Find where the given text appears and provide that cell's center as (X, Y) coordinate. 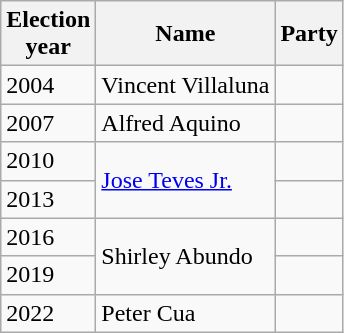
Name (186, 34)
Jose Teves Jr. (186, 180)
Vincent Villaluna (186, 85)
2022 (48, 313)
Electionyear (48, 34)
2019 (48, 275)
2004 (48, 85)
Shirley Abundo (186, 256)
2007 (48, 123)
2013 (48, 199)
Party (309, 34)
2016 (48, 237)
2010 (48, 161)
Peter Cua (186, 313)
Alfred Aquino (186, 123)
